Detect which cell encompasses the target text, then output its (x, y) center coordinate. 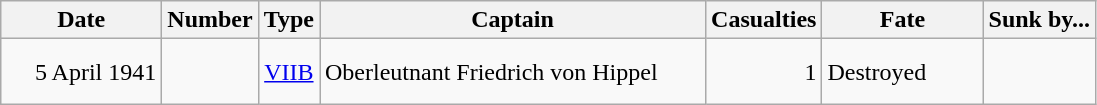
Captain (513, 20)
Destroyed (902, 72)
Oberleutnant Friedrich von Hippel (513, 72)
Type (288, 20)
Casualties (764, 20)
Fate (902, 20)
Number (210, 20)
VIIB (288, 72)
1 (764, 72)
Sunk by... (1039, 20)
5 April 1941 (82, 72)
Date (82, 20)
